Search for the cell housing the specified text and yield its (x, y) center coordinate. 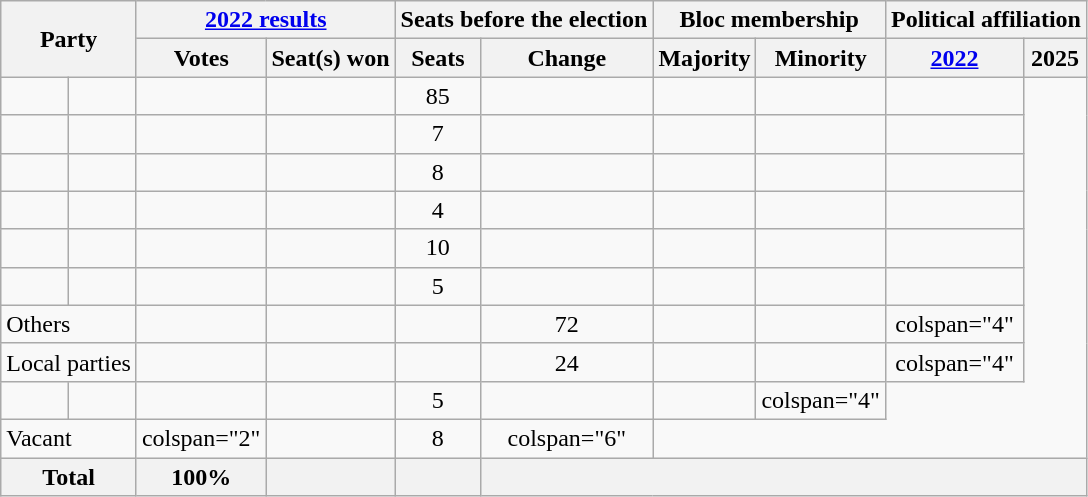
Bloc membership (770, 20)
Total (69, 477)
Vacant (69, 438)
2022 results (266, 20)
Seats before the election (524, 20)
Party (69, 39)
colspan="6" (567, 438)
Others (69, 324)
Votes (201, 58)
72 (567, 324)
4 (438, 210)
Minority (821, 58)
24 (567, 362)
Change (567, 58)
Majority (704, 58)
Local parties (69, 362)
Political affiliation (986, 20)
85 (438, 96)
Seats (438, 58)
Seat(s) won (330, 58)
10 (438, 248)
colspan="2" (201, 438)
2022 (954, 58)
100% (201, 477)
7 (438, 134)
2025 (1056, 58)
